Scan for the cell matching the given text and deliver its (X, Y) coordinate at center. 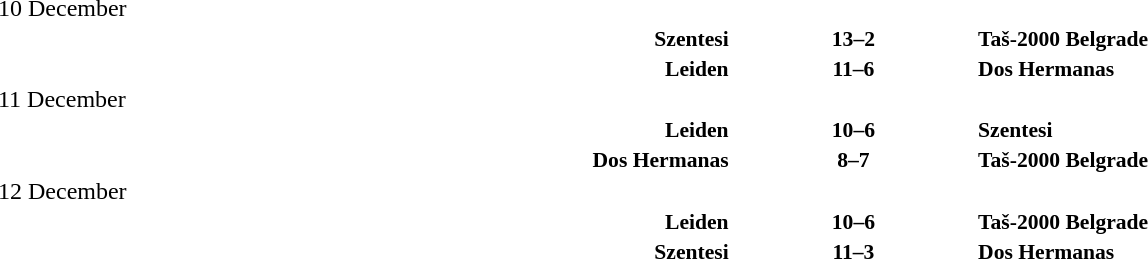
8–7 (854, 160)
13–2 (854, 38)
11–6 (854, 68)
